From the cell containing the given text, extract its center point as [x, y] coordinate. 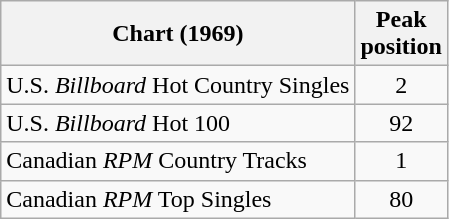
Canadian RPM Country Tracks [178, 161]
Canadian RPM Top Singles [178, 199]
1 [401, 161]
U.S. Billboard Hot 100 [178, 123]
2 [401, 85]
Chart (1969) [178, 34]
U.S. Billboard Hot Country Singles [178, 85]
80 [401, 199]
Peakposition [401, 34]
92 [401, 123]
